Search for the cell housing the specified text and yield its (X, Y) center coordinate. 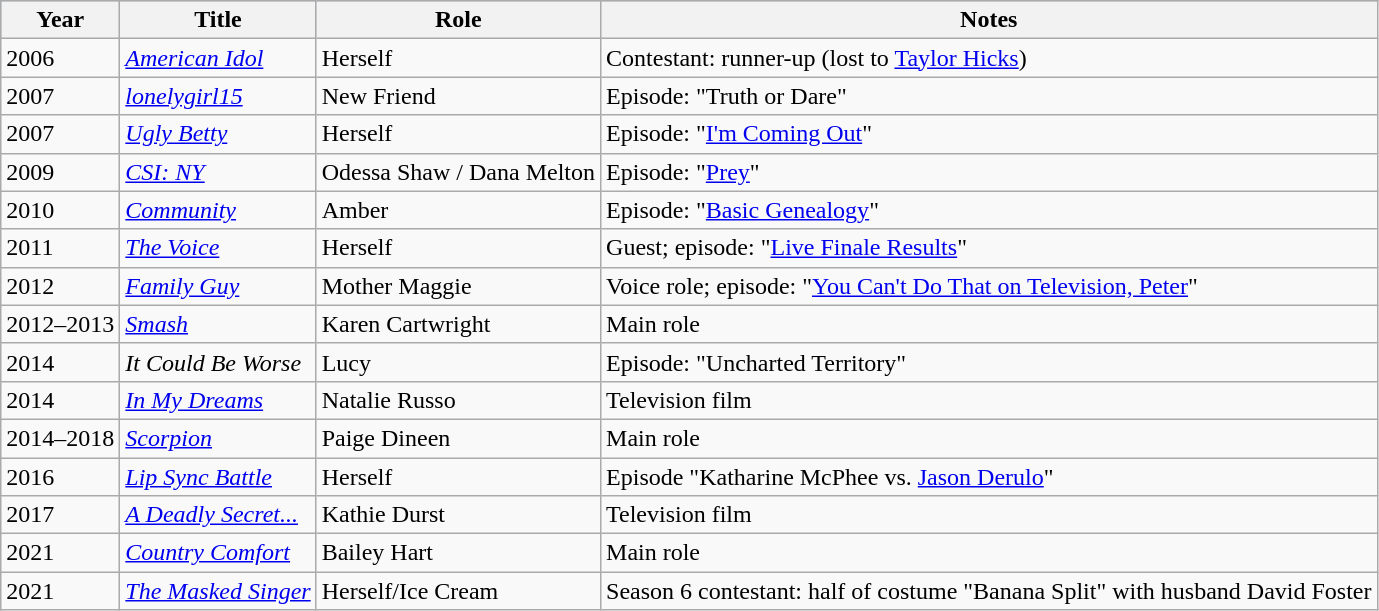
Episode: "Truth or Dare" (990, 96)
Mother Maggie (458, 286)
Episode: "Prey" (990, 172)
Paige Dineen (458, 438)
Episode "Katharine McPhee vs. Jason Derulo" (990, 477)
2010 (60, 210)
Amber (458, 210)
2009 (60, 172)
CSI: NY (218, 172)
A Deadly Secret... (218, 515)
2016 (60, 477)
Family Guy (218, 286)
In My Dreams (218, 400)
Title (218, 20)
Year (60, 20)
Notes (990, 20)
Smash (218, 324)
American Idol (218, 58)
Guest; episode: "Live Finale Results" (990, 248)
Scorpion (218, 438)
Odessa Shaw / Dana Melton (458, 172)
lonelygirl15 (218, 96)
2012 (60, 286)
Natalie Russo (458, 400)
Lip Sync Battle (218, 477)
2006 (60, 58)
Community (218, 210)
Ugly Betty (218, 134)
2014–2018 (60, 438)
Bailey Hart (458, 553)
Role (458, 20)
2011 (60, 248)
The Masked Singer (218, 591)
The Voice (218, 248)
Episode: "I'm Coming Out" (990, 134)
Episode: "Basic Genealogy" (990, 210)
2017 (60, 515)
Episode: "Uncharted Territory" (990, 362)
Voice role; episode: "You Can't Do That on Television, Peter" (990, 286)
Lucy (458, 362)
Country Comfort (218, 553)
Kathie Durst (458, 515)
2012–2013 (60, 324)
Herself/Ice Cream (458, 591)
New Friend (458, 96)
Season 6 contestant: half of costume "Banana Split" with husband David Foster (990, 591)
Contestant: runner-up (lost to Taylor Hicks) (990, 58)
Karen Cartwright (458, 324)
It Could Be Worse (218, 362)
